Return the [X, Y] coordinate for the center point of the cell that contains the specified text.  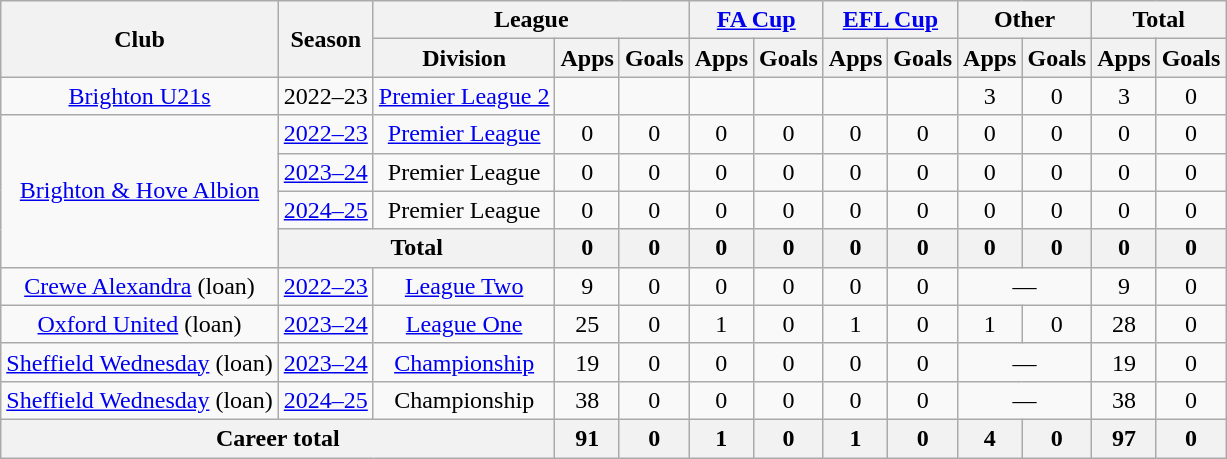
97 [1124, 438]
Brighton U21s [140, 96]
4 [990, 438]
League [531, 20]
Season [326, 39]
League Two [464, 286]
Club [140, 39]
25 [587, 324]
EFL Cup [890, 20]
28 [1124, 324]
91 [587, 438]
Premier League 2 [464, 96]
Oxford United (loan) [140, 324]
FA Cup [756, 20]
Crewe Alexandra (loan) [140, 286]
Brighton & Hove Albion [140, 191]
Division [464, 58]
Career total [278, 438]
League One [464, 324]
Other [1025, 20]
